For the text-containing cell, return its midpoint in (x, y) coordinate format. 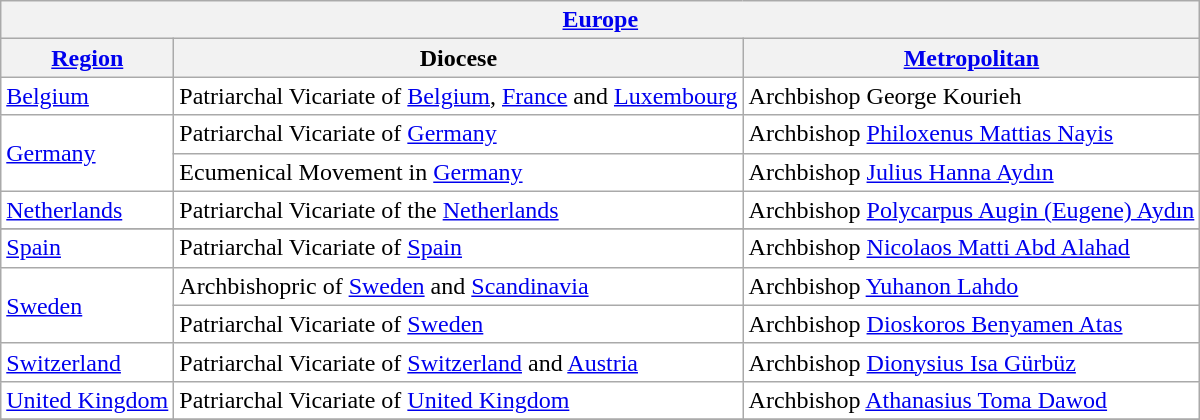
Archbishop Dioskoros Benyamen Atas (972, 324)
Archbishop Philoxenus Mattias Nayis (972, 134)
United Kingdom (88, 400)
Patriarchal Vicariate of United Kingdom (458, 400)
Patriarchal Vicariate of Germany (458, 134)
Patriarchal Vicariate of the Netherlands (458, 210)
Netherlands (88, 210)
Metropolitan (972, 58)
Switzerland (88, 362)
Diocese (458, 58)
Patriarchal Vicariate of Spain (458, 248)
Europe (600, 20)
Archbishop Julius Hanna Aydın (972, 172)
Archbishop Yuhanon Lahdo (972, 286)
Archbishopric of Sweden and Scandinavia (458, 286)
Spain (88, 248)
Archbishop Athanasius Toma Dawod (972, 400)
Patriarchal Vicariate of Belgium, France and Luxembourg (458, 96)
Region (88, 58)
Archbishop Nicolaos Matti Abd Alahad (972, 248)
Patriarchal Vicariate of Switzerland and Austria (458, 362)
Belgium (88, 96)
Archbishop Dionysius Isa Gürbüz (972, 362)
Archbishop George Kourieh (972, 96)
Sweden (88, 305)
Patriarchal Vicariate of Sweden (458, 324)
Ecumenical Movement in Germany (458, 172)
Archbishop Polycarpus Augin (Eugene) Aydın (972, 210)
Germany (88, 153)
